Locate the cell with the specified text and output its (x, y) center coordinate. 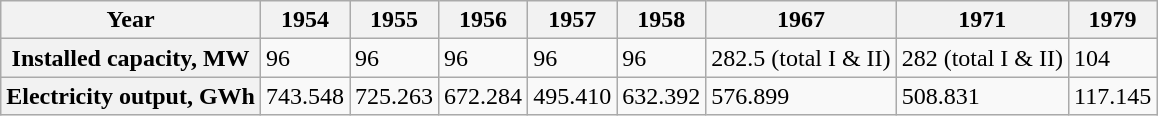
672.284 (484, 96)
1967 (801, 20)
282.5 (total I & II) (801, 58)
282 (total I & II) (982, 58)
632.392 (662, 96)
495.410 (572, 96)
1954 (304, 20)
508.831 (982, 96)
1957 (572, 20)
1958 (662, 20)
Electricity output, GWh (131, 96)
725.263 (394, 96)
1971 (982, 20)
1956 (484, 20)
Year (131, 20)
1955 (394, 20)
117.145 (1112, 96)
Installed capacity, MW (131, 58)
743.548 (304, 96)
104 (1112, 58)
576.899 (801, 96)
1979 (1112, 20)
